Return the (X, Y) coordinate for the center point of the cell that contains the specified text.  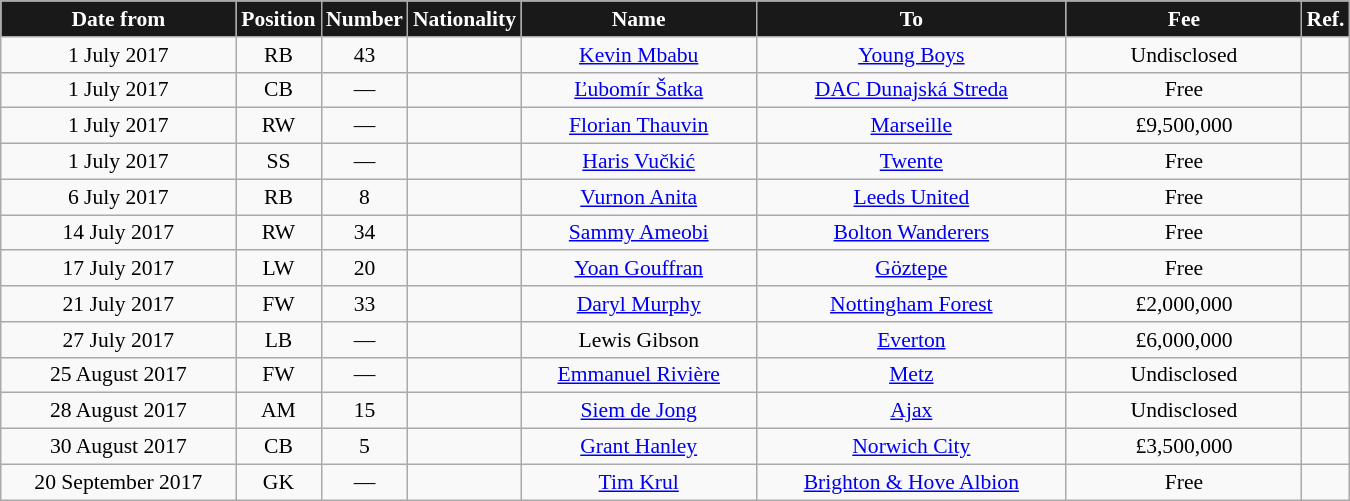
Vurnon Anita (638, 197)
Ajax (911, 411)
Sammy Ameobi (638, 233)
30 August 2017 (118, 447)
Norwich City (911, 447)
5 (364, 447)
DAC Dunajská Streda (911, 90)
Haris Vučkić (638, 162)
Grant Hanley (638, 447)
Göztepe (911, 269)
Kevin Mbabu (638, 55)
LB (278, 340)
£6,000,000 (1184, 340)
Position (278, 19)
To (911, 19)
Everton (911, 340)
8 (364, 197)
Twente (911, 162)
Nationality (464, 19)
21 July 2017 (118, 304)
AM (278, 411)
27 July 2017 (118, 340)
Brighton & Hove Albion (911, 482)
Bolton Wanderers (911, 233)
Siem de Jong (638, 411)
Fee (1184, 19)
20 September 2017 (118, 482)
Date from (118, 19)
Name (638, 19)
33 (364, 304)
Leeds United (911, 197)
20 (364, 269)
GK (278, 482)
Lewis Gibson (638, 340)
SS (278, 162)
Ref. (1326, 19)
Young Boys (911, 55)
Emmanuel Rivière (638, 375)
Marseille (911, 126)
LW (278, 269)
Daryl Murphy (638, 304)
34 (364, 233)
£2,000,000 (1184, 304)
Yoan Gouffran (638, 269)
Florian Thauvin (638, 126)
£3,500,000 (1184, 447)
14 July 2017 (118, 233)
Metz (911, 375)
17 July 2017 (118, 269)
£9,500,000 (1184, 126)
Number (364, 19)
25 August 2017 (118, 375)
Nottingham Forest (911, 304)
Ľubomír Šatka (638, 90)
28 August 2017 (118, 411)
Tim Krul (638, 482)
6 July 2017 (118, 197)
43 (364, 55)
15 (364, 411)
